Determine the (X, Y) coordinate at the center of the cell enclosing the given text.  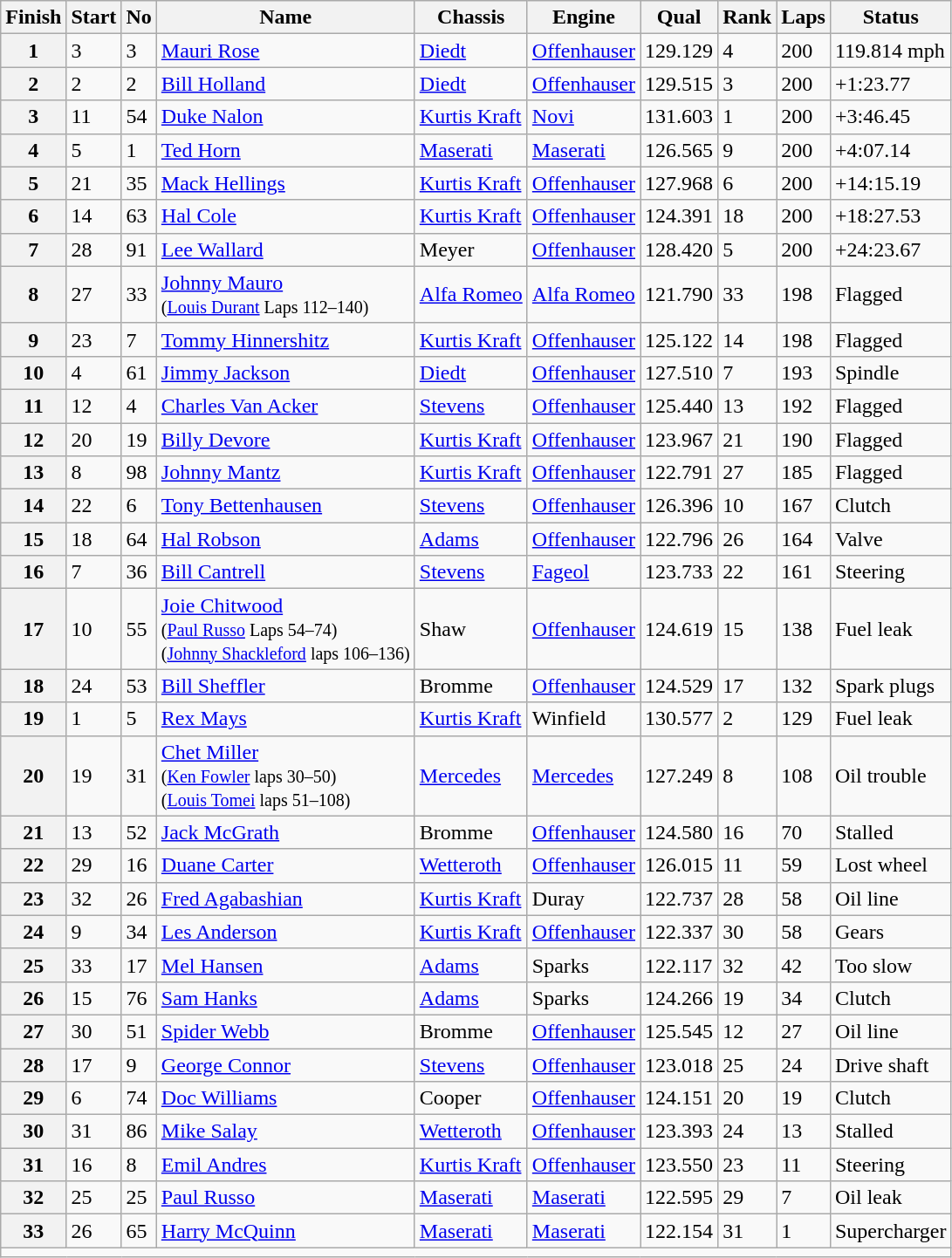
119.814 mph (890, 51)
51 (139, 1031)
Mel Hansen (285, 965)
127.510 (679, 373)
126.015 (679, 865)
Bill Holland (285, 84)
Oil trouble (890, 776)
Charles Van Acker (285, 406)
122.595 (679, 1198)
Johnny Mauro (Louis Durant Laps 112–140) (285, 295)
+1:23.77 (890, 84)
161 (804, 572)
128.420 (679, 250)
Chassis (471, 17)
Duray (583, 899)
Mike Salay (285, 1132)
122.737 (679, 899)
52 (139, 832)
Cooper (471, 1098)
123.733 (679, 572)
122.154 (679, 1231)
185 (804, 473)
Fred Agabashian (285, 899)
Duane Carter (285, 865)
64 (139, 539)
123.967 (679, 439)
108 (804, 776)
193 (804, 373)
124.266 (679, 998)
Supercharger (890, 1231)
Status (890, 17)
53 (139, 686)
126.396 (679, 506)
130.577 (679, 719)
+14:15.19 (890, 183)
125.122 (679, 339)
122.791 (679, 473)
Fageol (583, 572)
Mauri Rose (285, 51)
122.337 (679, 932)
126.565 (679, 150)
70 (804, 832)
63 (139, 216)
86 (139, 1132)
Engine (583, 17)
+18:27.53 (890, 216)
Spark plugs (890, 686)
74 (139, 1098)
123.550 (679, 1165)
76 (139, 998)
Qual (679, 17)
Tony Bettenhausen (285, 506)
138 (804, 629)
123.018 (679, 1065)
125.545 (679, 1031)
Lee Wallard (285, 250)
131.603 (679, 117)
Rex Mays (285, 719)
132 (804, 686)
Jack McGrath (285, 832)
Duke Nalon (285, 117)
Gears (890, 932)
Bill Sheffler (285, 686)
122.117 (679, 965)
59 (804, 865)
Novi (583, 117)
No (139, 17)
+24:23.67 (890, 250)
98 (139, 473)
Finish (33, 17)
190 (804, 439)
125.440 (679, 406)
Sam Hanks (285, 998)
Paul Russo (285, 1198)
Chet Miller(Ken Fowler laps 30–50)(Louis Tomei laps 51–108) (285, 776)
164 (804, 539)
35 (139, 183)
121.790 (679, 295)
+3:46.45 (890, 117)
129 (804, 719)
Drive shaft (890, 1065)
129.515 (679, 84)
Emil Andres (285, 1165)
Bill Cantrell (285, 572)
Shaw (471, 629)
127.249 (679, 776)
55 (139, 629)
Spider Webb (285, 1031)
Billy Devore (285, 439)
122.796 (679, 539)
Joie Chitwood(Paul Russo Laps 54–74)(Johnny Shackleford laps 106–136) (285, 629)
Tommy Hinnershitz (285, 339)
Spindle (890, 373)
Hal Cole (285, 216)
Laps (804, 17)
+4:07.14 (890, 150)
Too slow (890, 965)
36 (139, 572)
61 (139, 373)
124.391 (679, 216)
Winfield (583, 719)
124.619 (679, 629)
54 (139, 117)
192 (804, 406)
Valve (890, 539)
127.968 (679, 183)
42 (804, 965)
Lost wheel (890, 865)
Les Anderson (285, 932)
Hal Robson (285, 539)
167 (804, 506)
Doc Williams (285, 1098)
Harry McQuinn (285, 1231)
Start (94, 17)
129.129 (679, 51)
91 (139, 250)
124.151 (679, 1098)
Rank (747, 17)
123.393 (679, 1132)
Meyer (471, 250)
Jimmy Jackson (285, 373)
Ted Horn (285, 150)
Mack Hellings (285, 183)
65 (139, 1231)
Oil leak (890, 1198)
Johnny Mantz (285, 473)
George Connor (285, 1065)
124.580 (679, 832)
Name (285, 17)
124.529 (679, 686)
